Return the [X, Y] coordinate for the center point of the cell that contains the specified text.  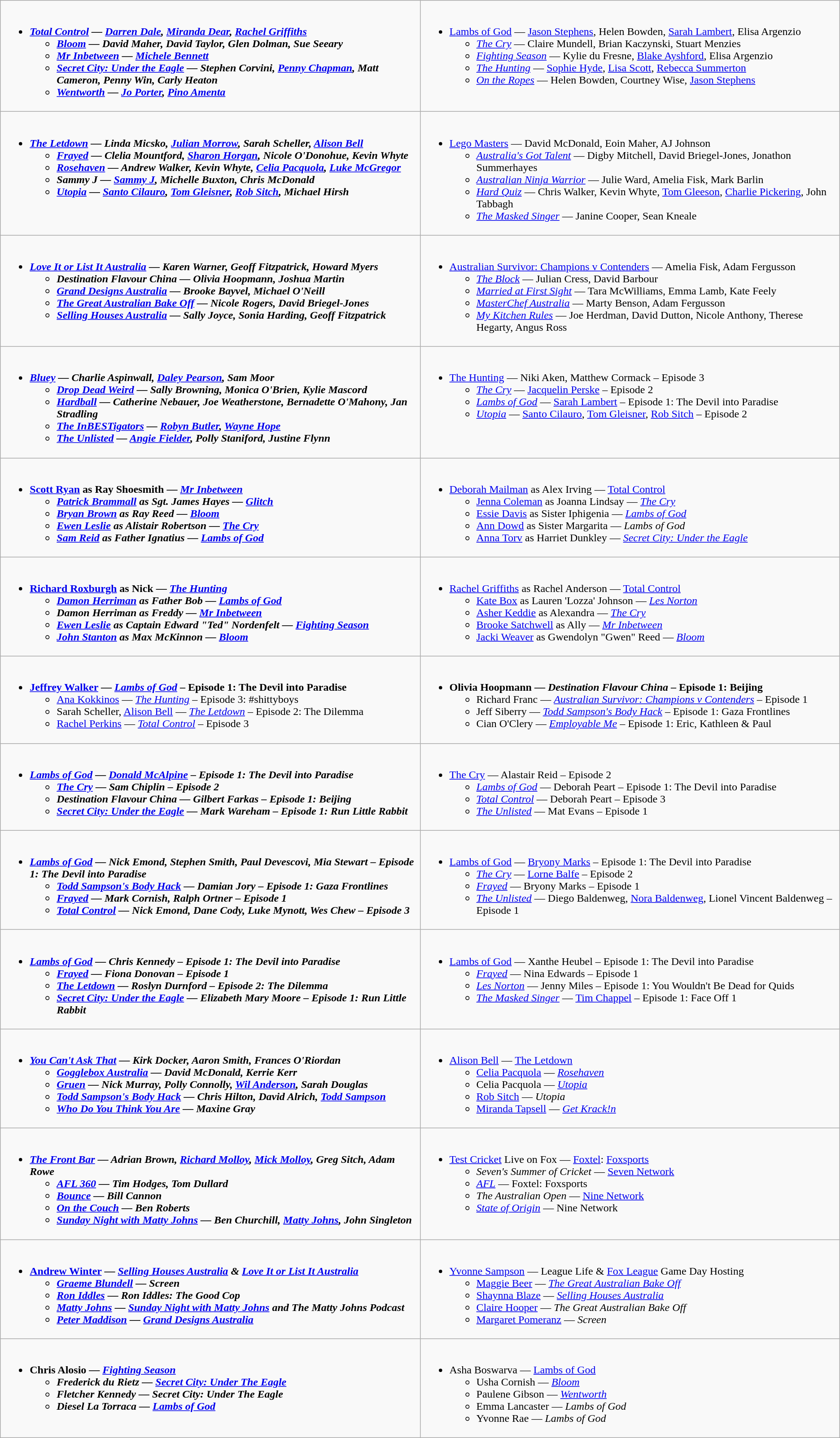
Asha Boswarva — Lambs of GodUsha Cornish — BloomPaulene Gibson — WentworthEmma Lancaster — Lambs of GodYvonne Rae — Lambs of God [630, 1389]
Alison Bell — The LetdownCelia Pacquola — RosehavenCelia Pacquola — UtopiaRob Sitch — UtopiaMiranda Tapsell — Get Krack!n [630, 1078]
